Pinpoint the cell where the given text exists, returning its [X, Y] midpoint coordinate. 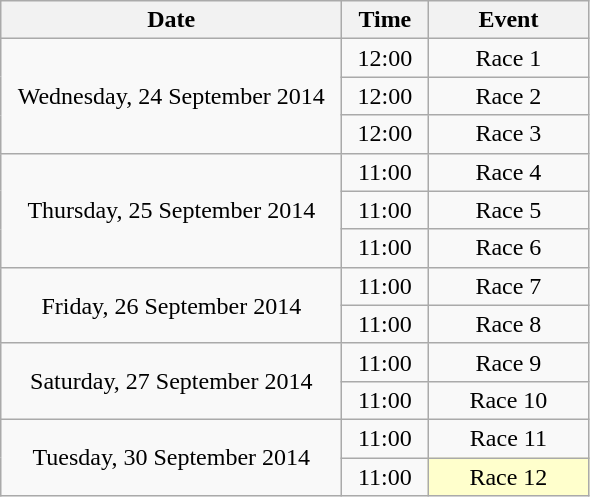
Race 8 [508, 324]
Race 3 [508, 134]
Race 9 [508, 362]
Race 1 [508, 58]
Time [385, 20]
Saturday, 27 September 2014 [172, 381]
Race 11 [508, 438]
Event [508, 20]
Race 10 [508, 400]
Date [172, 20]
Thursday, 25 September 2014 [172, 210]
Race 5 [508, 210]
Race 2 [508, 96]
Race 12 [508, 477]
Race 4 [508, 172]
Race 7 [508, 286]
Wednesday, 24 September 2014 [172, 96]
Race 6 [508, 248]
Friday, 26 September 2014 [172, 305]
Tuesday, 30 September 2014 [172, 457]
